Capture the cell that displays the provided text and extract its [X, Y] central coordinate. 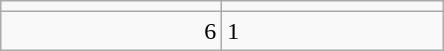
6 [112, 31]
1 [332, 31]
